Scan for the cell matching the given text and deliver its [X, Y] coordinate at center. 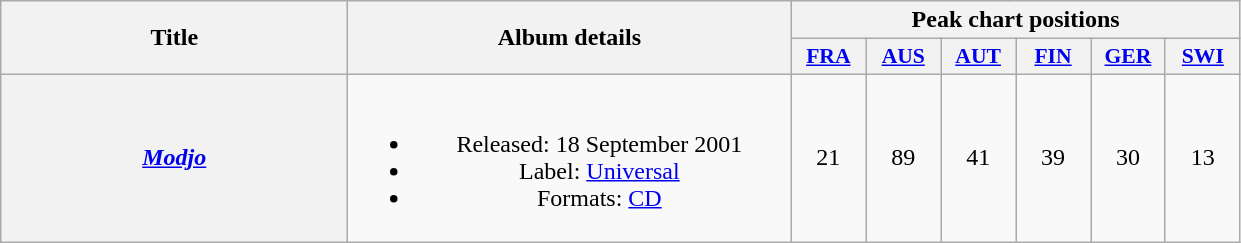
30 [1128, 158]
Peak chart positions [1016, 20]
39 [1054, 158]
21 [828, 158]
AUS [904, 57]
41 [978, 158]
SWI [1202, 57]
89 [904, 158]
FRA [828, 57]
Title [174, 38]
Released: 18 September 2001Label: UniversalFormats: CD [570, 158]
AUT [978, 57]
FIN [1054, 57]
13 [1202, 158]
GER [1128, 57]
Modjo [174, 158]
Album details [570, 38]
